Output the [x, y] coordinate of the center of the cell containing the given text.  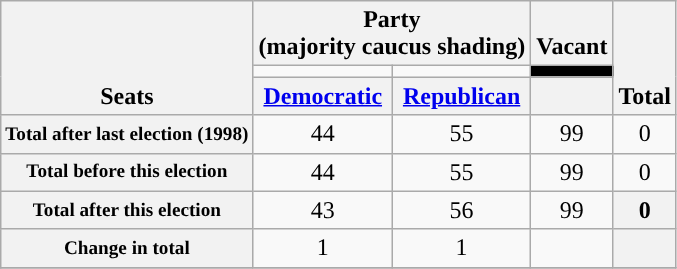
Party (majority caucus shading) [392, 34]
Seats [127, 58]
Vacant [572, 34]
Change in total [127, 248]
56 [461, 210]
Democratic [323, 96]
Total [645, 58]
43 [323, 210]
Republican [461, 96]
Total before this election [127, 172]
Total after this election [127, 210]
Total after last election (1998) [127, 134]
